Scan for the cell matching the given text and deliver its (x, y) coordinate at center. 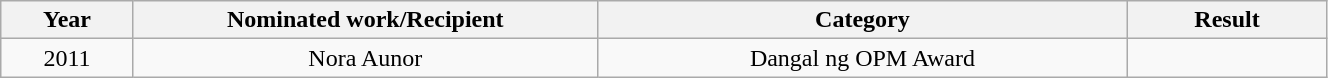
Dangal ng OPM Award (862, 58)
Year (68, 20)
Nominated work/Recipient (365, 20)
2011 (68, 58)
Result (1228, 20)
Category (862, 20)
Nora Aunor (365, 58)
